Extract the [x, y] coordinate from the center of the cell holding the provided text.  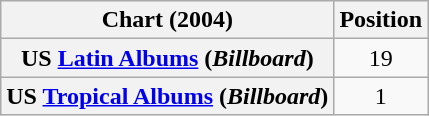
19 [381, 58]
US Latin Albums (Billboard) [168, 58]
Chart (2004) [168, 20]
US Tropical Albums (Billboard) [168, 96]
Position [381, 20]
1 [381, 96]
